Provide the [X, Y] coordinate of the cell's center where the given text is located.  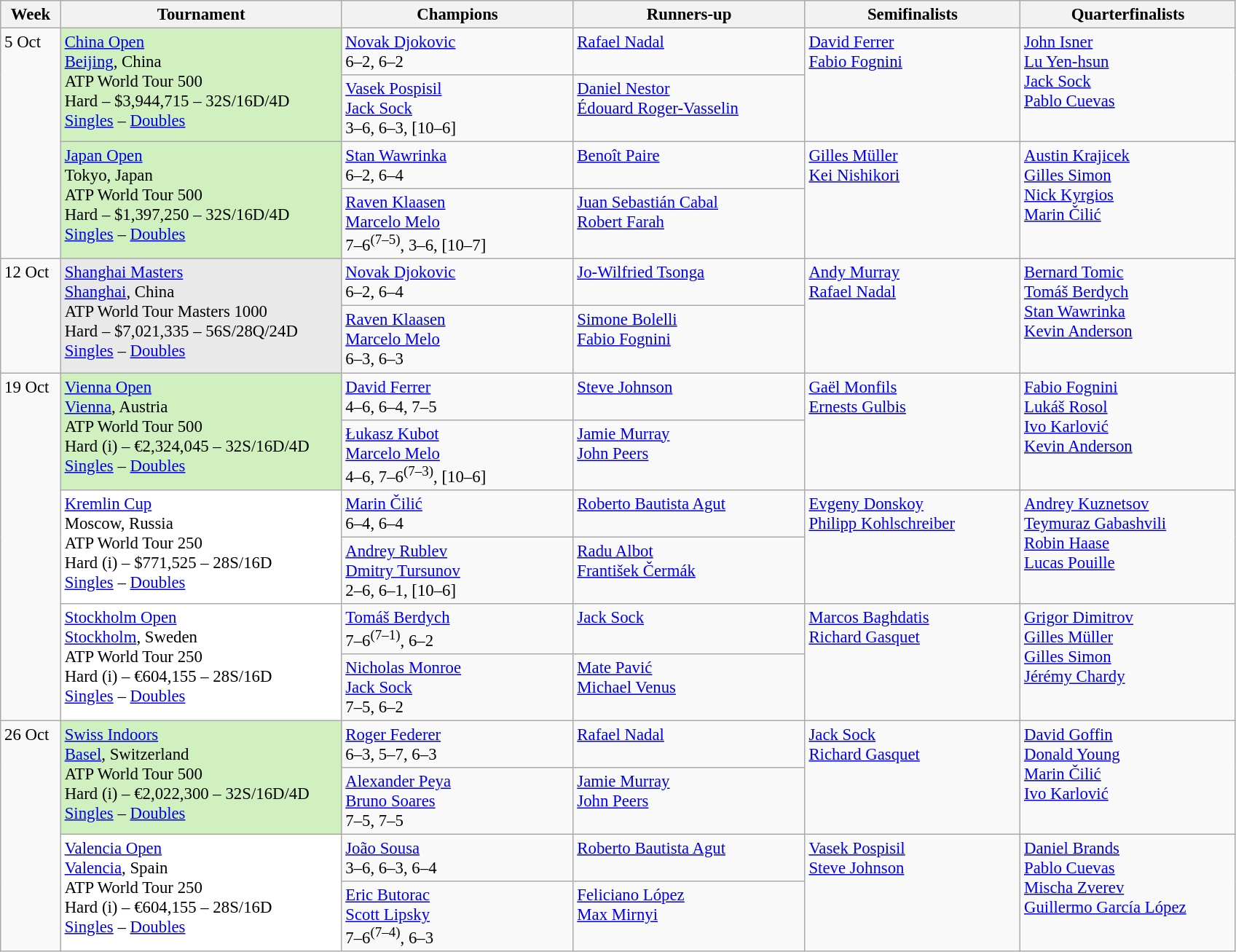
Week [31, 15]
John Isner Lu Yen-hsun Jack Sock Pablo Cuevas [1128, 85]
Jo-Wilfried Tsonga [689, 283]
Stan Wawrinka 6–2, 6–4 [457, 166]
Japan Open Tokyo, JapanATP World Tour 500Hard – $1,397,250 – 32S/16D/4DSingles – Doubles [201, 201]
João Sousa3–6, 6–3, 6–4 [457, 858]
Grigor Dimitrov Gilles Müller Gilles Simon Jérémy Chardy [1128, 663]
Raven Klaasen Marcelo Melo 7–6(7–5), 3–6, [10–7] [457, 224]
Feliciano López Max Mirnyi [689, 916]
Evgeny Donskoy Philipp Kohlschreiber [913, 546]
26 Oct [31, 836]
Daniel Brands Pablo Cuevas Mischa Zverev Guillermo García López [1128, 893]
Bernard Tomic Tomáš Berdych Stan Wawrinka Kevin Anderson [1128, 316]
Marcos Baghdatis Richard Gasquet [913, 663]
Jack Sock [689, 629]
Stockholm Open Stockholm, SwedenATP World Tour 250Hard (i) – €604,155 – 28S/16DSingles – Doubles [201, 663]
David Goffin Donald Young Marin Čilić Ivo Karlović [1128, 777]
Champions [457, 15]
Andrey Kuznetsov Teymuraz Gabashvili Robin Haase Lucas Pouille [1128, 546]
Novak Djokovic 6–2, 6–2 [457, 52]
Łukasz Kubot Marcelo Melo 4–6, 7–6(7–3), [10–6] [457, 455]
Runners-up [689, 15]
Marin Čilić 6–4, 6–4 [457, 513]
Eric Butorac Scott Lipsky 7–6(7–4), 6–3 [457, 916]
China Open Beijing, ChinaATP World Tour 500Hard – $3,944,715 – 32S/16D/4DSingles – Doubles [201, 85]
David Ferrer Fabio Fognini [913, 85]
Simone Bolelli Fabio Fognini [689, 339]
Roger Federer 6–3, 5–7, 6–3 [457, 744]
Semifinalists [913, 15]
Benoît Paire [689, 166]
Alexander Peya Bruno Soares 7–5, 7–5 [457, 801]
Gilles Müller Kei Nishikori [913, 201]
Austin Krajicek Gilles Simon Nick Kyrgios Marin Čilić [1128, 201]
Fabio Fognini Lukáš Rosol Ivo Karlović Kevin Anderson [1128, 431]
Radu Albot František Čermák [689, 570]
5 Oct [31, 144]
Nicholas Monroe Jack Sock 7–5, 6–2 [457, 688]
Vienna Open Vienna, AustriaATP World Tour 500Hard (i) – €2,324,045 – 32S/16D/4DSingles – Doubles [201, 431]
Gaël Monfils Ernests Gulbis [913, 431]
Andrey Rublev Dmitry Tursunov 2–6, 6–1, [10–6] [457, 570]
Swiss Indoors Basel, SwitzerlandATP World Tour 500Hard (i) – €2,022,300 – 32S/16D/4DSingles – Doubles [201, 777]
Novak Djokovic 6–2, 6–4 [457, 283]
Vasek Pospisil Jack Sock 3–6, 6–3, [10–6] [457, 109]
Daniel Nestor Édouard Roger-Vasselin [689, 109]
Tournament [201, 15]
Raven Klaasen Marcelo Melo 6–3, 6–3 [457, 339]
Shanghai Masters Shanghai, ChinaATP World Tour Masters 1000Hard – $7,021,335 – 56S/28Q/24DSingles – Doubles [201, 316]
12 Oct [31, 316]
Andy Murray Rafael Nadal [913, 316]
Jack Sock Richard Gasquet [913, 777]
David Ferrer 4–6, 6–4, 7–5 [457, 396]
Quarterfinalists [1128, 15]
Kremlin Cup Moscow, RussiaATP World Tour 250Hard (i) – $771,525 – 28S/16DSingles – Doubles [201, 546]
Juan Sebastián Cabal Robert Farah [689, 224]
Mate Pavić Michael Venus [689, 688]
Vasek Pospisil Steve Johnson [913, 893]
Steve Johnson [689, 396]
Valencia Open Valencia, SpainATP World Tour 250Hard (i) – €604,155 – 28S/16DSingles – Doubles [201, 893]
Tomáš Berdych 7–6(7–1), 6–2 [457, 629]
19 Oct [31, 547]
